From the cell containing the given text, extract its center point as [X, Y] coordinate. 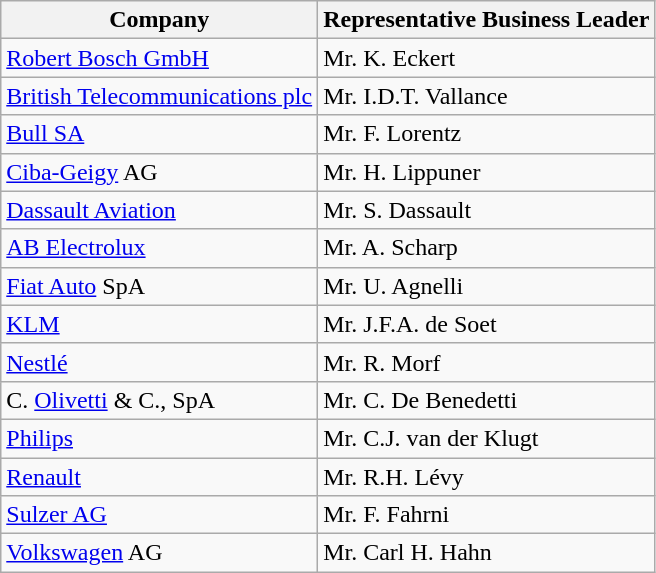
Mr. R. Morf [486, 362]
Mr. F. Lorentz [486, 134]
British Telecommunications plc [160, 96]
Mr. A. Scharp [486, 248]
Representative Business Leader [486, 20]
Dassault Aviation [160, 210]
Mr. K. Eckert [486, 58]
KLM [160, 324]
Mr. F. Fahrni [486, 515]
Mr. H. Lippuner [486, 172]
Company [160, 20]
Mr. R.H. Lévy [486, 477]
Renault [160, 477]
Philips [160, 438]
Mr. U. Agnelli [486, 286]
Mr. I.D.T. Vallance [486, 96]
C. Olivetti & C., SpA [160, 400]
Mr. C. De Benedetti [486, 400]
Nestlé [160, 362]
Ciba-Geigy AG [160, 172]
Mr. Carl H. Hahn [486, 553]
Robert Bosch GmbH [160, 58]
Mr. C.J. van der Klugt [486, 438]
Bull SA [160, 134]
Mr. S. Dassault [486, 210]
AB Electrolux [160, 248]
Fiat Auto SpA [160, 286]
Volkswagen AG [160, 553]
Mr. J.F.A. de Soet [486, 324]
Sulzer AG [160, 515]
